Return [x, y] of the center of cell containing provided text 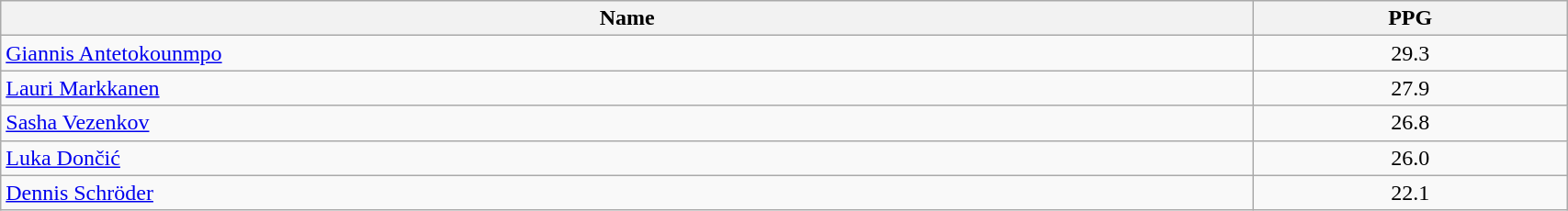
Luka Dončić [627, 158]
27.9 [1411, 88]
Name [627, 18]
29.3 [1411, 53]
26.0 [1411, 158]
Giannis Antetokounmpo [627, 53]
22.1 [1411, 193]
26.8 [1411, 123]
PPG [1411, 18]
Dennis Schröder [627, 193]
Sasha Vezenkov [627, 123]
Lauri Markkanen [627, 88]
